Detect which cell encompasses the target text, then output its (x, y) center coordinate. 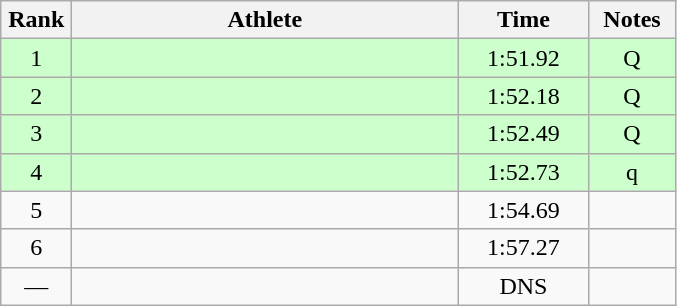
Rank (36, 20)
3 (36, 134)
1 (36, 58)
Notes (632, 20)
DNS (524, 286)
2 (36, 96)
1:57.27 (524, 248)
Time (524, 20)
1:51.92 (524, 58)
4 (36, 172)
5 (36, 210)
Athlete (265, 20)
1:52.49 (524, 134)
— (36, 286)
6 (36, 248)
1:52.18 (524, 96)
1:52.73 (524, 172)
q (632, 172)
1:54.69 (524, 210)
